Identify which cell holds the provided text, then report its [X, Y] central coordinate. 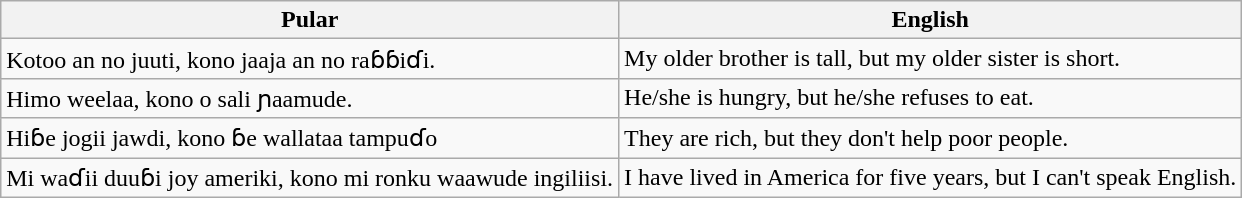
Kotoo an no juuti, kono jaaja an no raɓɓiɗi. [310, 59]
My older brother is tall, but my older sister is short. [930, 59]
Pular [310, 20]
Himo weelaa, kono o sali ɲaamude. [310, 98]
English [930, 20]
Mi waɗii duuɓi joy ameriki, kono mi ronku waawude ingiliisi. [310, 178]
They are rich, but they don't help poor people. [930, 138]
Hiɓe jogii jawdi, kono ɓe wallataa tampuɗo [310, 138]
He/she is hungry, but he/she refuses to eat. [930, 98]
I have lived in America for five years, but I can't speak English. [930, 178]
